For the text-containing cell, return its midpoint in [x, y] coordinate format. 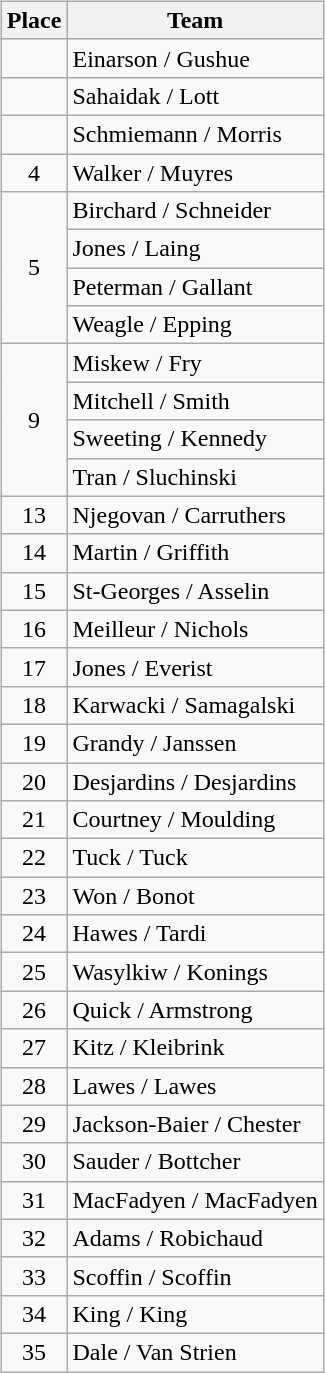
Wasylkiw / Konings [195, 972]
Grandy / Janssen [195, 743]
22 [34, 858]
Sahaidak / Lott [195, 96]
31 [34, 1200]
St-Georges / Asselin [195, 591]
Sweeting / Kennedy [195, 439]
32 [34, 1238]
Miskew / Fry [195, 363]
Martin / Griffith [195, 553]
Peterman / Gallant [195, 287]
Scoffin / Scoffin [195, 1276]
Desjardins / Desjardins [195, 781]
Tuck / Tuck [195, 858]
Courtney / Moulding [195, 820]
Jackson-Baier / Chester [195, 1124]
35 [34, 1352]
21 [34, 820]
5 [34, 268]
15 [34, 591]
33 [34, 1276]
20 [34, 781]
13 [34, 515]
18 [34, 705]
Hawes / Tardi [195, 934]
Kitz / Kleibrink [195, 1048]
26 [34, 1010]
Dale / Van Strien [195, 1352]
14 [34, 553]
24 [34, 934]
Meilleur / Nichols [195, 629]
19 [34, 743]
30 [34, 1162]
28 [34, 1086]
Place [34, 20]
Einarson / Gushue [195, 58]
23 [34, 896]
16 [34, 629]
Weagle / Epping [195, 325]
MacFadyen / MacFadyen [195, 1200]
9 [34, 420]
Birchard / Schneider [195, 211]
17 [34, 667]
Jones / Laing [195, 249]
29 [34, 1124]
Sauder / Bottcher [195, 1162]
Njegovan / Carruthers [195, 515]
Schmiemann / Morris [195, 134]
4 [34, 173]
Tran / Sluchinski [195, 477]
Quick / Armstrong [195, 1010]
Mitchell / Smith [195, 401]
Jones / Everist [195, 667]
Karwacki / Samagalski [195, 705]
Walker / Muyres [195, 173]
Lawes / Lawes [195, 1086]
27 [34, 1048]
King / King [195, 1314]
Won / Bonot [195, 896]
34 [34, 1314]
Team [195, 20]
Adams / Robichaud [195, 1238]
25 [34, 972]
